Return [x, y] of the center of cell containing provided text 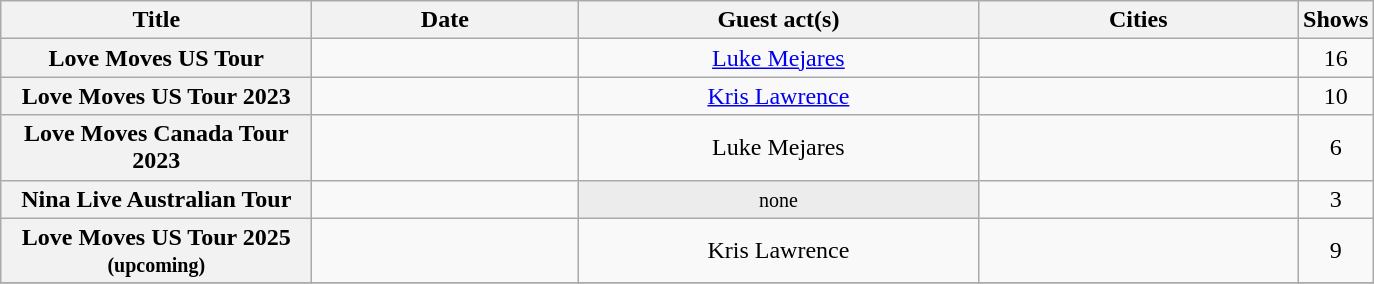
Cities [1138, 20]
Shows [1336, 20]
none [778, 199]
6 [1336, 148]
Title [156, 20]
10 [1336, 96]
Love Moves US Tour 2025 (upcoming) [156, 250]
3 [1336, 199]
16 [1336, 58]
Love Moves US Tour [156, 58]
Love Moves US Tour 2023 [156, 96]
Date [445, 20]
9 [1336, 250]
Guest act(s) [778, 20]
Love Moves Canada Tour 2023 [156, 148]
Nina Live Australian Tour [156, 199]
